Return [x, y] of the center of cell containing provided text 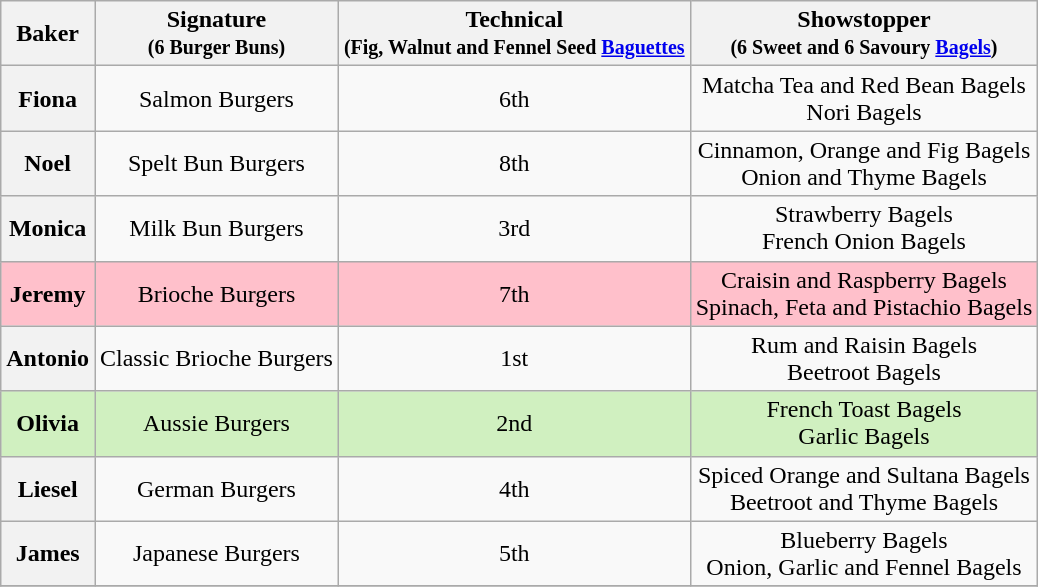
Spiced Orange and Sultana BagelsBeetroot and Thyme Bagels [864, 488]
Monica [48, 228]
Aussie Burgers [216, 424]
Craisin and Raspberry BagelsSpinach, Feta and Pistachio Bagels [864, 294]
Signature(6 Burger Buns) [216, 34]
Japanese Burgers [216, 554]
Noel [48, 164]
6th [514, 98]
Antonio [48, 358]
Liesel [48, 488]
Baker [48, 34]
8th [514, 164]
Cinnamon, Orange and Fig BagelsOnion and Thyme Bagels [864, 164]
Olivia [48, 424]
4th [514, 488]
3rd [514, 228]
Strawberry BagelsFrench Onion Bagels [864, 228]
5th [514, 554]
Matcha Tea and Red Bean BagelsNori Bagels [864, 98]
Salmon Burgers [216, 98]
Showstopper(6 Sweet and 6 Savoury Bagels) [864, 34]
French Toast BagelsGarlic Bagels [864, 424]
Spelt Bun Burgers [216, 164]
7th [514, 294]
Rum and Raisin BagelsBeetroot Bagels [864, 358]
Jeremy [48, 294]
German Burgers [216, 488]
Brioche Burgers [216, 294]
Milk Bun Burgers [216, 228]
Fiona [48, 98]
Technical(Fig, Walnut and Fennel Seed Baguettes [514, 34]
1st [514, 358]
James [48, 554]
Classic Brioche Burgers [216, 358]
2nd [514, 424]
Blueberry BagelsOnion, Garlic and Fennel Bagels [864, 554]
